Return the [X, Y] coordinate for the center point of the cell that contains the specified text.  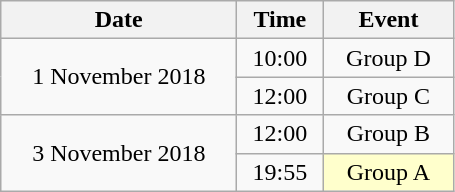
Group A [388, 172]
10:00 [280, 58]
1 November 2018 [119, 77]
19:55 [280, 172]
Time [280, 20]
Group D [388, 58]
Event [388, 20]
Group C [388, 96]
3 November 2018 [119, 153]
Group B [388, 134]
Date [119, 20]
